For the text-containing cell, return its midpoint in (x, y) coordinate format. 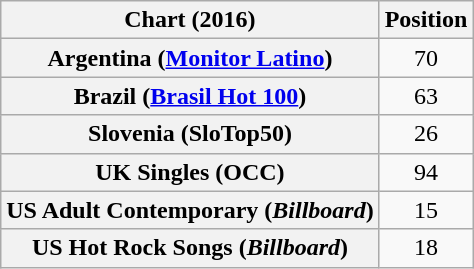
15 (426, 210)
94 (426, 172)
Argentina (Monitor Latino) (190, 58)
US Adult Contemporary (Billboard) (190, 210)
Brazil (Brasil Hot 100) (190, 96)
UK Singles (OCC) (190, 172)
Chart (2016) (190, 20)
US Hot Rock Songs (Billboard) (190, 248)
18 (426, 248)
Slovenia (SloTop50) (190, 134)
63 (426, 96)
70 (426, 58)
26 (426, 134)
Position (426, 20)
